Locate the cell with the specified text and output its (x, y) center coordinate. 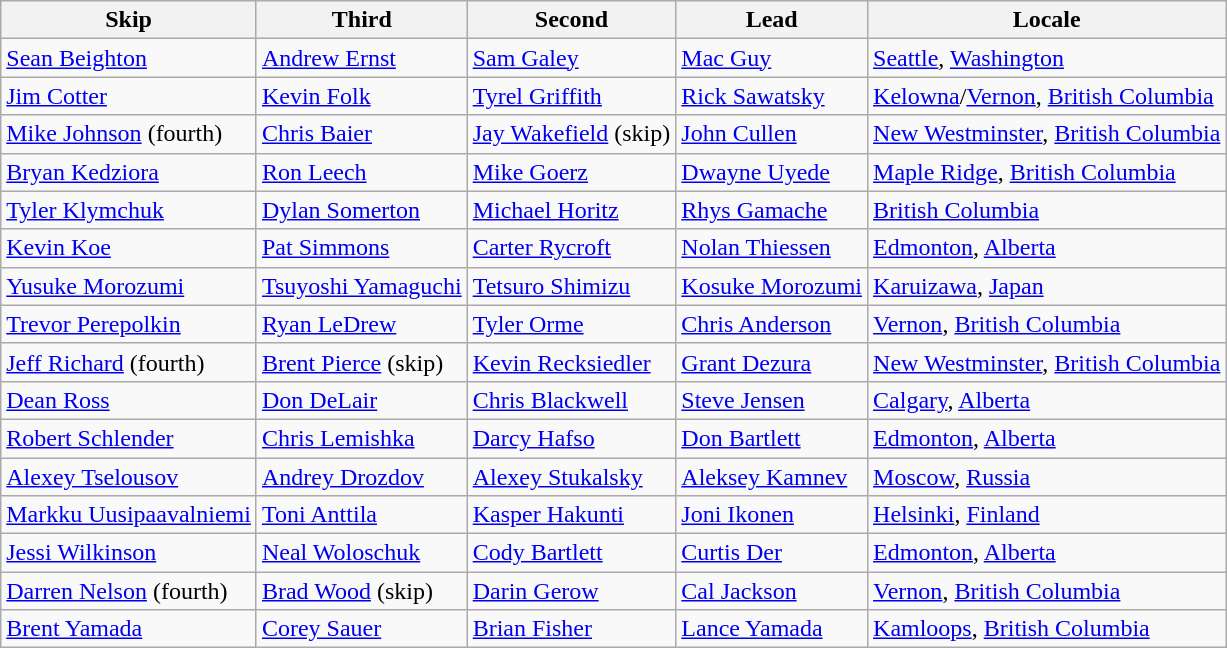
Pat Simmons (362, 248)
Andrey Drozdov (362, 477)
Jeff Richard (fourth) (129, 362)
Bryan Kedziora (129, 172)
Corey Sauer (362, 629)
Mac Guy (772, 58)
Jay Wakefield (skip) (572, 134)
Darcy Hafso (572, 438)
Tyler Orme (572, 324)
Tsuyoshi Yamaguchi (362, 286)
Lead (772, 20)
Locale (1047, 20)
Brian Fisher (572, 629)
Third (362, 20)
Dylan Somerton (362, 210)
Tyler Klymchuk (129, 210)
Curtis Der (772, 553)
Andrew Ernst (362, 58)
Aleksey Kamnev (772, 477)
British Columbia (1047, 210)
Calgary, Alberta (1047, 400)
Alexey Stukalsky (572, 477)
Joni Ikonen (772, 515)
Tetsuro Shimizu (572, 286)
Alexey Tselousov (129, 477)
Carter Rycroft (572, 248)
Sean Beighton (129, 58)
Kamloops, British Columbia (1047, 629)
Lance Yamada (772, 629)
Rick Sawatsky (772, 96)
Chris Baier (362, 134)
Toni Anttila (362, 515)
Robert Schlender (129, 438)
Chris Anderson (772, 324)
Michael Horitz (572, 210)
Moscow, Russia (1047, 477)
Ron Leech (362, 172)
Brent Pierce (skip) (362, 362)
Trevor Perepolkin (129, 324)
Brad Wood (skip) (362, 591)
Kevin Recksiedler (572, 362)
Chris Blackwell (572, 400)
Dean Ross (129, 400)
Jim Cotter (129, 96)
Ryan LeDrew (362, 324)
Kevin Koe (129, 248)
Kasper Hakunti (572, 515)
Skip (129, 20)
Grant Dezura (772, 362)
Darren Nelson (fourth) (129, 591)
John Cullen (772, 134)
Dwayne Uyede (772, 172)
Second (572, 20)
Sam Galey (572, 58)
Tyrel Griffith (572, 96)
Mike Johnson (fourth) (129, 134)
Helsinki, Finland (1047, 515)
Kosuke Morozumi (772, 286)
Yusuke Morozumi (129, 286)
Darin Gerow (572, 591)
Chris Lemishka (362, 438)
Steve Jensen (772, 400)
Kelowna/Vernon, British Columbia (1047, 96)
Neal Woloschuk (362, 553)
Karuizawa, Japan (1047, 286)
Jessi Wilkinson (129, 553)
Seattle, Washington (1047, 58)
Rhys Gamache (772, 210)
Mike Goerz (572, 172)
Maple Ridge, British Columbia (1047, 172)
Cal Jackson (772, 591)
Brent Yamada (129, 629)
Don Bartlett (772, 438)
Cody Bartlett (572, 553)
Nolan Thiessen (772, 248)
Markku Uusipaavalniemi (129, 515)
Don DeLair (362, 400)
Kevin Folk (362, 96)
